Capture the cell that displays the provided text and extract its (X, Y) central coordinate. 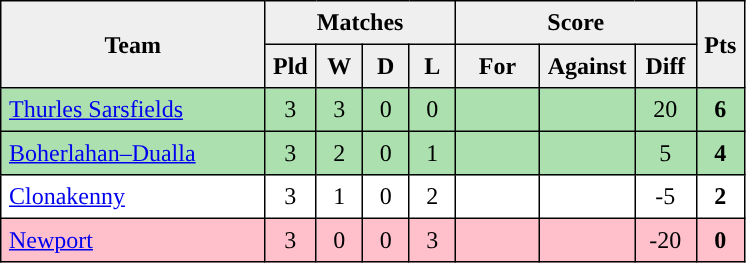
Against (586, 66)
Clonakenny (133, 197)
6 (720, 110)
Thurles Sarsfields (133, 110)
L (432, 66)
Diff (666, 66)
Team (133, 44)
5 (666, 153)
-5 (666, 197)
For (497, 66)
20 (666, 110)
Matches (360, 23)
4 (720, 153)
Boherlahan–Dualla (133, 153)
Newport (133, 240)
Score (576, 23)
D (385, 66)
W (339, 66)
Pld (290, 66)
Pts (720, 44)
-20 (666, 240)
